Extract the [x, y] coordinate from the center of the cell holding the provided text.  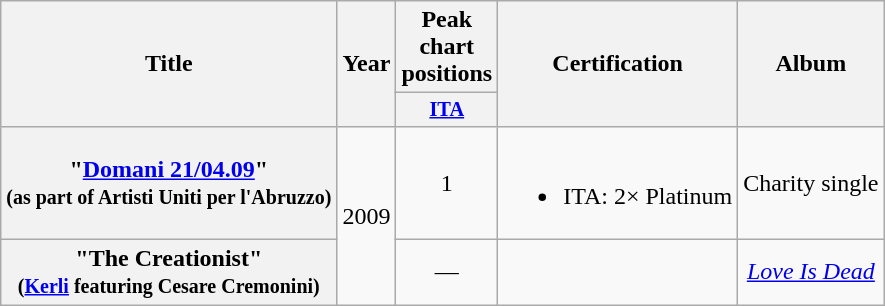
Album [811, 64]
Year [366, 64]
Love Is Dead [811, 272]
"Domani 21/04.09"(as part of Artisti Uniti per l'Abruzzo) [169, 182]
2009 [366, 215]
Charity single [811, 182]
"The Creationist"(Kerli featuring Cesare Cremonini) [169, 272]
1 [447, 182]
ITA [447, 110]
Certification [618, 64]
— [447, 272]
Peak chart positions [447, 47]
ITA: 2× Platinum [618, 182]
Title [169, 64]
